From the cell containing the given text, extract its center point as (x, y) coordinate. 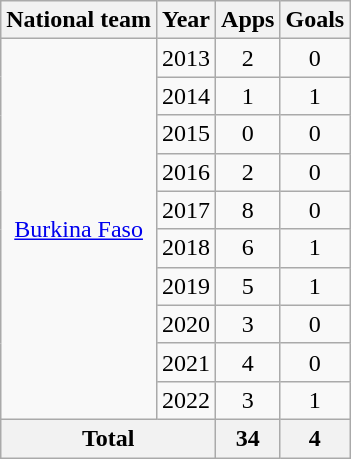
Goals (315, 20)
2018 (186, 248)
National team (79, 20)
2017 (186, 210)
2020 (186, 324)
2016 (186, 172)
Apps (248, 20)
34 (248, 438)
2019 (186, 286)
6 (248, 248)
Year (186, 20)
2021 (186, 362)
5 (248, 286)
2014 (186, 96)
2022 (186, 400)
2015 (186, 134)
Burkina Faso (79, 230)
2013 (186, 58)
Total (108, 438)
8 (248, 210)
